Provide the [X, Y] coordinate of the cell's center where the given text is located.  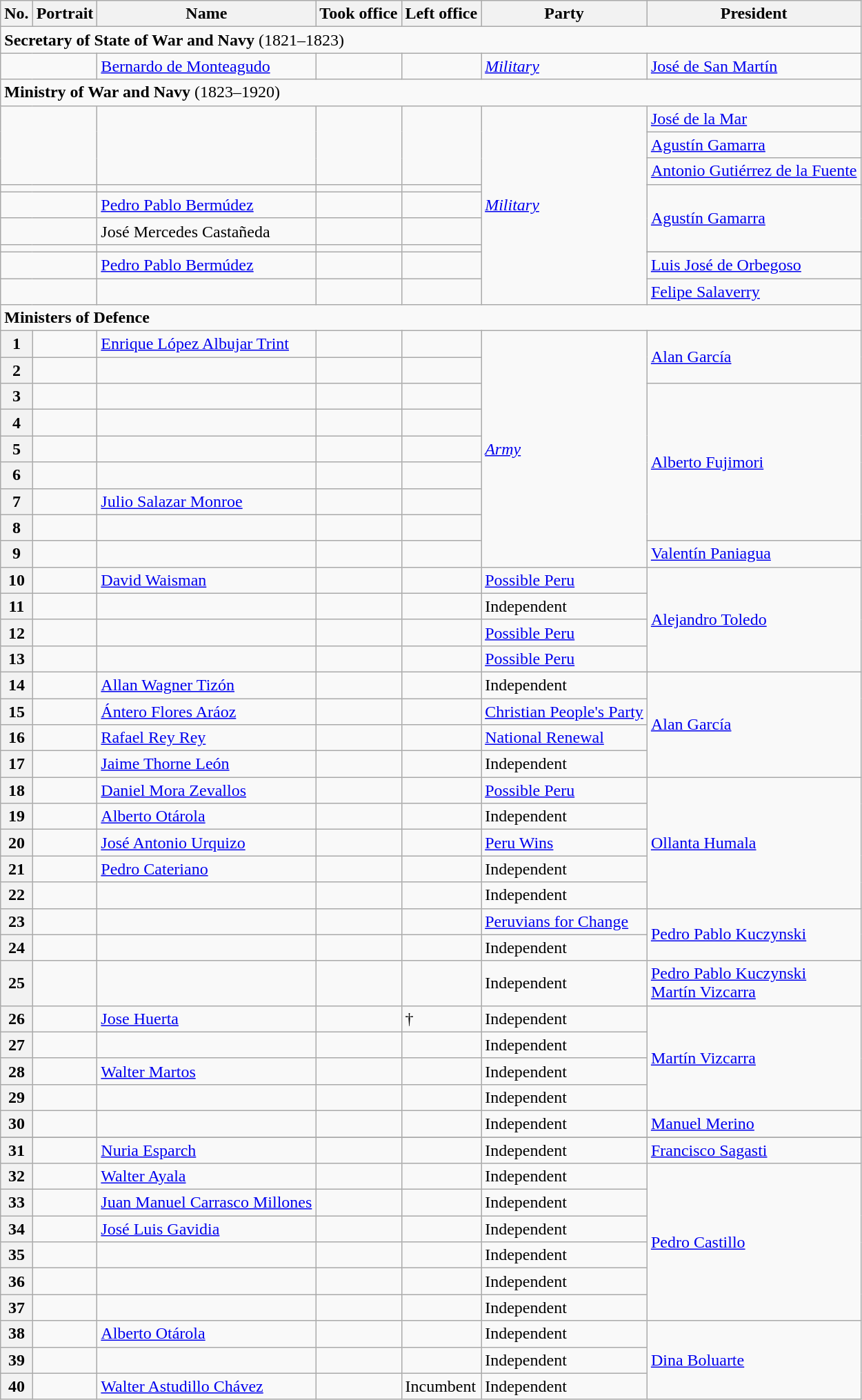
Peru Wins [564, 843]
11 [17, 606]
Juan Manuel Carrasco Millones [207, 1203]
Pedro Pablo KuczynskiMartín Vizcarra [754, 983]
David Waisman [207, 580]
Ollanta Humala [754, 843]
24 [17, 948]
28 [17, 1071]
Felipe Salaverry [754, 292]
Party [564, 14]
29 [17, 1097]
37 [17, 1308]
Alberto Fujimori [754, 462]
Julio Salazar Monroe [207, 501]
8 [17, 528]
José Antonio Urquizo [207, 843]
16 [17, 738]
Ántero Flores Aráoz [207, 711]
39 [17, 1360]
40 [17, 1386]
Francisco Sagasti [754, 1150]
9 [17, 554]
Army [564, 450]
Peruvians for Change [564, 921]
Valentín Paniagua [754, 554]
21 [17, 869]
Secretary of State of War and Navy (1821–1823) [430, 40]
1 [17, 344]
President [754, 14]
José Luis Gavidia [207, 1229]
José Mercedes Castañeda [207, 231]
Pedro Pablo Kuczynski [754, 934]
Daniel Mora Zevallos [207, 790]
Alejandro Toledo [754, 619]
27 [17, 1045]
Pedro Castillo [754, 1242]
Luis José de Orbegoso [754, 265]
Rafael Rey Rey [207, 738]
Took office [359, 14]
5 [17, 449]
30 [17, 1123]
2 [17, 370]
Ministers of Defence [430, 318]
Pedro Cateriano [207, 869]
Left office [441, 14]
José de San Martín [754, 66]
Jose Huerta [207, 1019]
Christian People's Party [564, 711]
Martín Vizcarra [754, 1058]
17 [17, 764]
Allan Wagner Tizón [207, 685]
33 [17, 1203]
20 [17, 843]
15 [17, 711]
26 [17, 1019]
Enrique López Albujar Trint [207, 344]
Walter Martos [207, 1071]
3 [17, 397]
José de la Mar [754, 119]
Manuel Merino [754, 1123]
6 [17, 475]
Incumbent [441, 1386]
Portrait [65, 14]
35 [17, 1255]
Antonio Gutiérrez de la Fuente [754, 171]
18 [17, 790]
25 [17, 983]
13 [17, 659]
† [441, 1019]
7 [17, 501]
36 [17, 1281]
Jaime Thorne León [207, 764]
Bernardo de Monteagudo [207, 66]
10 [17, 580]
38 [17, 1334]
Walter Astudillo Chávez [207, 1386]
Walter Ayala [207, 1177]
22 [17, 895]
14 [17, 685]
34 [17, 1229]
Ministry of War and Navy (1823–1920) [430, 92]
31 [17, 1150]
12 [17, 632]
32 [17, 1177]
19 [17, 817]
National Renewal [564, 738]
Nuria Esparch [207, 1150]
No. [17, 14]
Name [207, 14]
4 [17, 423]
Dina Boluarte [754, 1360]
23 [17, 921]
